Search for the cell housing the specified text and yield its (x, y) center coordinate. 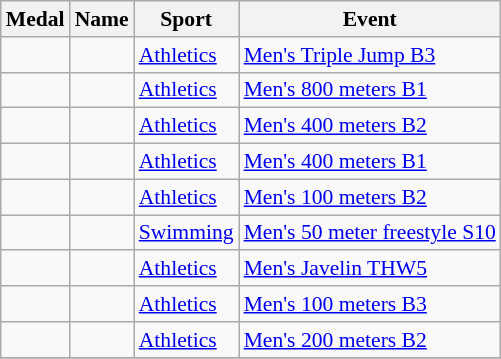
Men's 100 meters B3 (370, 304)
Swimming (186, 233)
Men's Triple Jump B3 (370, 55)
Men's 100 meters B2 (370, 197)
Sport (186, 19)
Men's 200 meters B2 (370, 340)
Men's 50 meter freestyle S10 (370, 233)
Medal (36, 19)
Men's 800 meters B1 (370, 90)
Men's 400 meters B1 (370, 162)
Event (370, 19)
Name (102, 19)
Men's 400 meters B2 (370, 126)
Men's Javelin THW5 (370, 269)
